Detect which cell encompasses the target text, then output its (x, y) center coordinate. 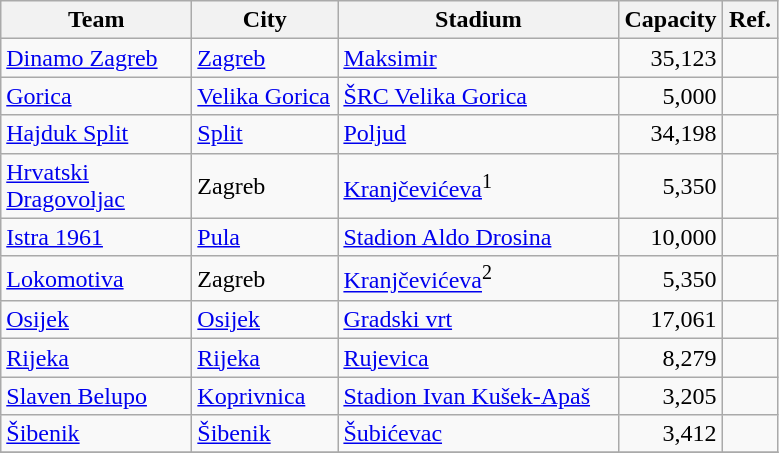
Kranjčevićeva1 (478, 186)
Dinamo Zagreb (96, 58)
Rujevica (478, 358)
Hajduk Split (96, 134)
Šubićevac (478, 434)
City (265, 20)
Capacity (670, 20)
Stadion Aldo Drosina (478, 237)
Gorica (96, 96)
Lokomotiva (96, 278)
Istra 1961 (96, 237)
5,000 (670, 96)
34,198 (670, 134)
10,000 (670, 237)
Kranjčevićeva2 (478, 278)
35,123 (670, 58)
Maksimir (478, 58)
Stadium (478, 20)
8,279 (670, 358)
Koprivnica (265, 396)
Gradski vrt (478, 320)
Slaven Belupo (96, 396)
Team (96, 20)
Split (265, 134)
Velika Gorica (265, 96)
Pula (265, 237)
Hrvatski Dragovoljac (96, 186)
ŠRC Velika Gorica (478, 96)
Stadion Ivan Kušek-Apaš (478, 396)
3,412 (670, 434)
17,061 (670, 320)
3,205 (670, 396)
Ref. (750, 20)
Poljud (478, 134)
